Capture the cell that displays the provided text and extract its (X, Y) central coordinate. 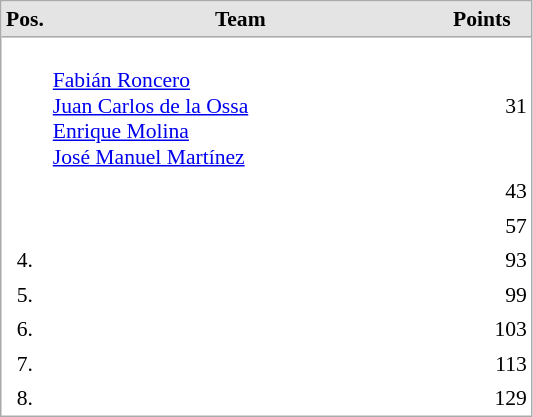
31 (482, 106)
129 (482, 398)
5. (26, 295)
57 (482, 225)
Fabián Roncero Juan Carlos de la Ossa Enrique Molina José Manuel Martínez (240, 106)
4. (26, 260)
103 (482, 329)
113 (482, 363)
93 (482, 260)
43 (482, 191)
99 (482, 295)
8. (26, 398)
6. (26, 329)
Team (240, 20)
Points (482, 20)
7. (26, 363)
Pos. (26, 20)
